Provide the (x, y) coordinate of the cell's center where the given text is located.  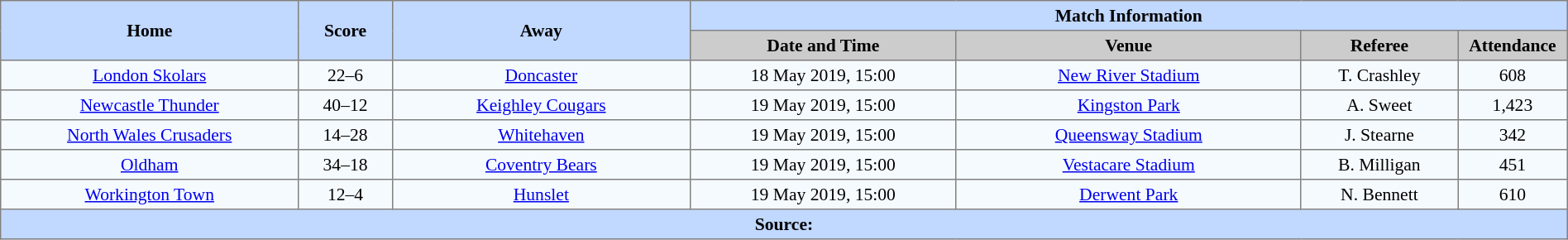
N. Bennett (1379, 194)
T. Crashley (1379, 75)
Whitehaven (541, 135)
North Wales Crusaders (150, 135)
Doncaster (541, 75)
1,423 (1513, 105)
Kingston Park (1128, 105)
40–12 (346, 105)
Queensway Stadium (1128, 135)
London Skolars (150, 75)
Match Information (1128, 16)
22–6 (346, 75)
610 (1513, 194)
18 May 2019, 15:00 (823, 75)
Home (150, 31)
Oldham (150, 165)
Score (346, 31)
Workington Town (150, 194)
451 (1513, 165)
Venue (1128, 46)
Derwent Park (1128, 194)
Source: (784, 224)
342 (1513, 135)
608 (1513, 75)
Date and Time (823, 46)
Away (541, 31)
Hunslet (541, 194)
Coventry Bears (541, 165)
Attendance (1513, 46)
A. Sweet (1379, 105)
12–4 (346, 194)
B. Milligan (1379, 165)
New River Stadium (1128, 75)
Referee (1379, 46)
Keighley Cougars (541, 105)
14–28 (346, 135)
Newcastle Thunder (150, 105)
J. Stearne (1379, 135)
Vestacare Stadium (1128, 165)
34–18 (346, 165)
